Determine the (X, Y) coordinate at the center of the cell enclosing the given text.  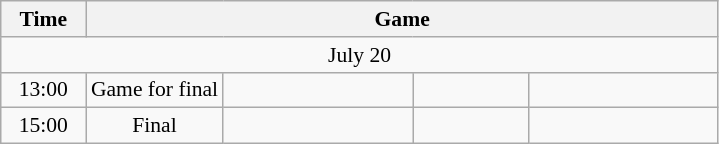
Time (44, 19)
13:00 (44, 90)
July 20 (360, 55)
Game for final (154, 90)
Game (402, 19)
Final (154, 126)
15:00 (44, 126)
